Identify which cell holds the provided text, then report its (x, y) central coordinate. 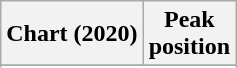
Peakposition (189, 34)
Chart (2020) (72, 34)
